Return [X, Y] of the center of cell containing provided text 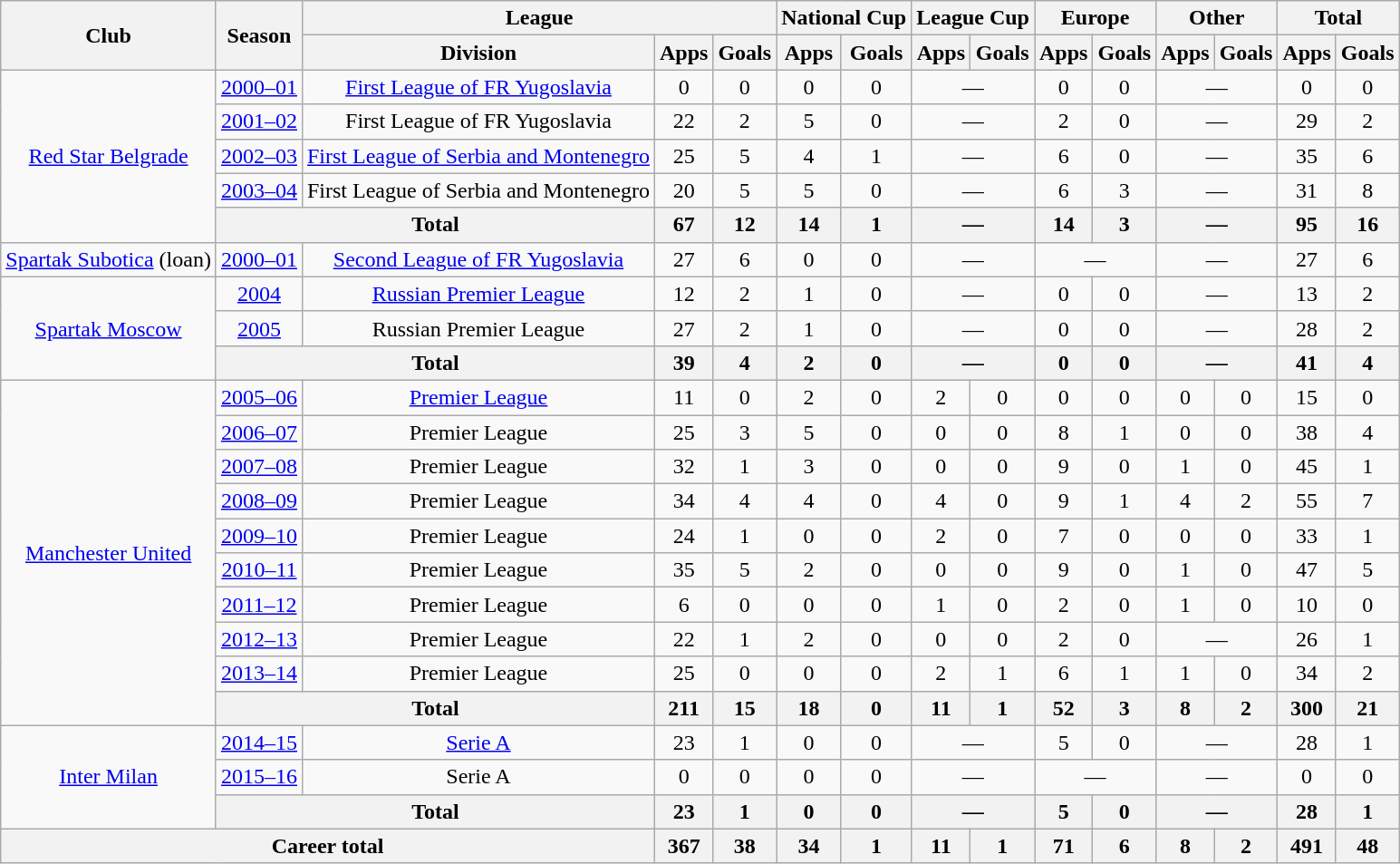
Spartak Moscow [109, 328]
21 [1367, 708]
2010–11 [259, 570]
League [538, 18]
2014–15 [259, 743]
2006–07 [259, 432]
Club [109, 35]
67 [683, 225]
Europe [1096, 18]
47 [1307, 570]
71 [1064, 846]
39 [683, 363]
31 [1307, 190]
Second League of FR Yugoslavia [478, 259]
2004 [259, 294]
45 [1307, 467]
2015–16 [259, 777]
300 [1307, 708]
2012–13 [259, 639]
211 [683, 708]
33 [1307, 536]
26 [1307, 639]
Division [478, 53]
2003–04 [259, 190]
National Cup [845, 18]
2013–14 [259, 674]
41 [1307, 363]
2009–10 [259, 536]
Other [1217, 18]
2011–12 [259, 605]
2002–03 [259, 156]
Spartak Subotica (loan) [109, 259]
55 [1307, 501]
Inter Milan [109, 777]
2007–08 [259, 467]
2001–02 [259, 121]
95 [1307, 225]
20 [683, 190]
24 [683, 536]
Manchester United [109, 553]
2005 [259, 328]
10 [1307, 605]
367 [683, 846]
491 [1307, 846]
52 [1064, 708]
16 [1367, 225]
2008–09 [259, 501]
Season [259, 35]
48 [1367, 846]
League Cup [973, 18]
Career total [328, 846]
13 [1307, 294]
18 [809, 708]
32 [683, 467]
2005–06 [259, 397]
29 [1307, 121]
Red Star Belgrade [109, 156]
